Detect which cell encompasses the target text, then output its [x, y] center coordinate. 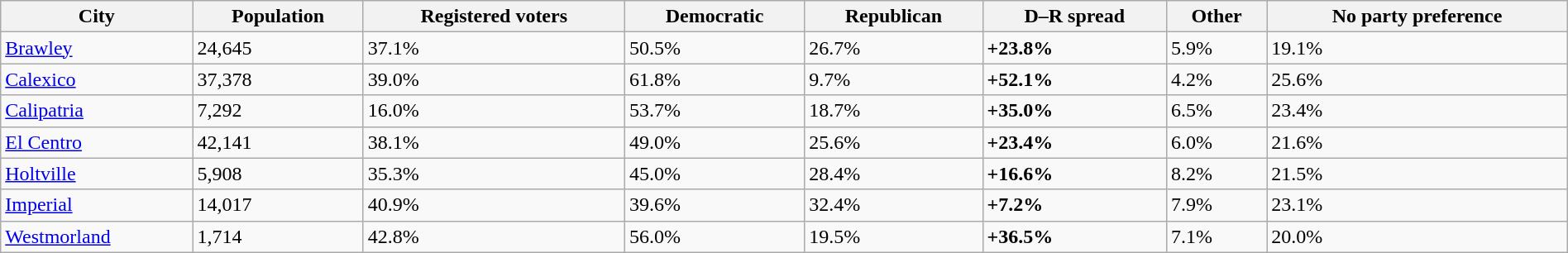
21.6% [1417, 142]
Calexico [97, 79]
+16.6% [1074, 174]
Population [278, 17]
Imperial [97, 205]
32.4% [893, 205]
8.2% [1216, 174]
39.0% [494, 79]
14,017 [278, 205]
37.1% [494, 48]
9.7% [893, 79]
+23.8% [1074, 48]
40.9% [494, 205]
20.0% [1417, 236]
+36.5% [1074, 236]
+35.0% [1074, 111]
35.3% [494, 174]
Registered voters [494, 17]
26.7% [893, 48]
No party preference [1417, 17]
21.5% [1417, 174]
42,141 [278, 142]
5,908 [278, 174]
56.0% [715, 236]
D–R spread [1074, 17]
El Centro [97, 142]
18.7% [893, 111]
Democratic [715, 17]
53.7% [715, 111]
23.1% [1417, 205]
38.1% [494, 142]
City [97, 17]
6.0% [1216, 142]
6.5% [1216, 111]
24,645 [278, 48]
Calipatria [97, 111]
37,378 [278, 79]
Brawley [97, 48]
7.9% [1216, 205]
5.9% [1216, 48]
+23.4% [1074, 142]
7,292 [278, 111]
28.4% [893, 174]
50.5% [715, 48]
+52.1% [1074, 79]
45.0% [715, 174]
39.6% [715, 205]
Holtville [97, 174]
4.2% [1216, 79]
19.1% [1417, 48]
49.0% [715, 142]
23.4% [1417, 111]
Republican [893, 17]
1,714 [278, 236]
Other [1216, 17]
42.8% [494, 236]
7.1% [1216, 236]
19.5% [893, 236]
Westmorland [97, 236]
61.8% [715, 79]
+7.2% [1074, 205]
16.0% [494, 111]
